Return (X, Y) of the center of cell containing provided text 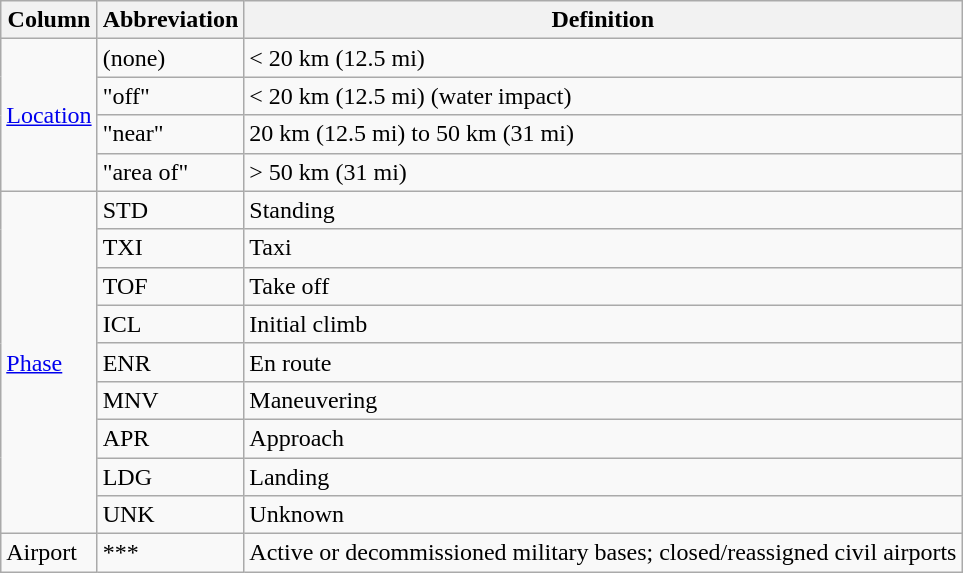
TOF (170, 286)
Location (49, 115)
ICL (170, 324)
Initial climb (603, 324)
20 km (12.5 mi) to 50 km (31 mi) (603, 134)
Airport (49, 553)
Taxi (603, 248)
Active or decommissioned military bases; closed/reassigned civil airports (603, 553)
"area of" (170, 172)
UNK (170, 515)
STD (170, 210)
ENR (170, 362)
Phase (49, 362)
Take off (603, 286)
"off" (170, 96)
Unknown (603, 515)
< 20 km (12.5 mi) (water impact) (603, 96)
> 50 km (31 mi) (603, 172)
Maneuvering (603, 400)
Landing (603, 477)
< 20 km (12.5 mi) (603, 58)
TXI (170, 248)
*** (170, 553)
LDG (170, 477)
Standing (603, 210)
MNV (170, 400)
Column (49, 20)
"near" (170, 134)
Approach (603, 438)
En route (603, 362)
(none) (170, 58)
Abbreviation (170, 20)
APR (170, 438)
Definition (603, 20)
